Identify which cell holds the provided text, then report its (x, y) central coordinate. 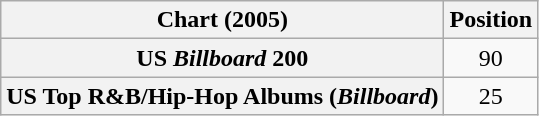
US Billboard 200 (222, 58)
25 (491, 96)
Position (491, 20)
US Top R&B/Hip-Hop Albums (Billboard) (222, 96)
Chart (2005) (222, 20)
90 (491, 58)
